Locate the cell with the specified text and output its (x, y) center coordinate. 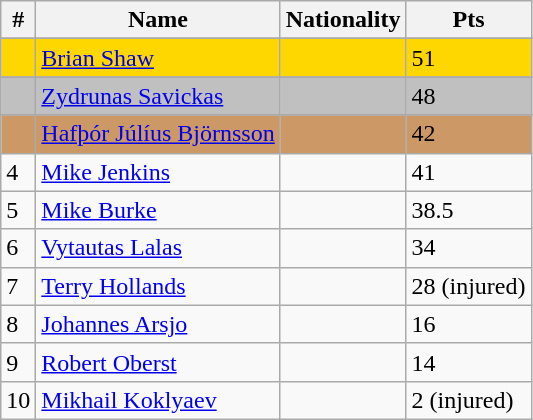
16 (468, 324)
Brian Shaw (158, 58)
5 (18, 210)
28 (injured) (468, 286)
Robert Oberst (158, 362)
51 (468, 58)
Vytautas Lalas (158, 248)
Nationality (343, 20)
Mike Jenkins (158, 172)
38.5 (468, 210)
9 (18, 362)
# (18, 20)
6 (18, 248)
14 (468, 362)
4 (18, 172)
Pts (468, 20)
10 (18, 400)
41 (468, 172)
Mikhail Koklyaev (158, 400)
Name (158, 20)
2 (injured) (468, 400)
34 (468, 248)
Terry Hollands (158, 286)
Zydrunas Savickas (158, 96)
Hafþór Júlíus Björnsson (158, 134)
Mike Burke (158, 210)
7 (18, 286)
Johannes Arsjo (158, 324)
8 (18, 324)
42 (468, 134)
48 (468, 96)
